Pinpoint the cell where the given text exists, returning its (X, Y) midpoint coordinate. 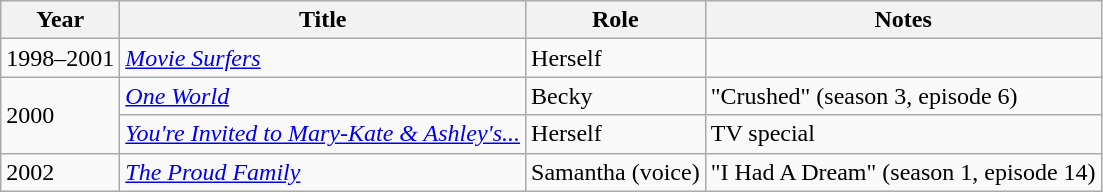
Title (323, 20)
One World (323, 96)
Role (616, 20)
Year (60, 20)
"I Had A Dream" (season 1, episode 14) (903, 172)
Notes (903, 20)
The Proud Family (323, 172)
Becky (616, 96)
1998–2001 (60, 58)
"Crushed" (season 3, episode 6) (903, 96)
You're Invited to Mary-Kate & Ashley's... (323, 134)
2000 (60, 115)
TV special (903, 134)
Movie Surfers (323, 58)
Samantha (voice) (616, 172)
2002 (60, 172)
